Output the (x, y) coordinate of the center of the cell containing the given text.  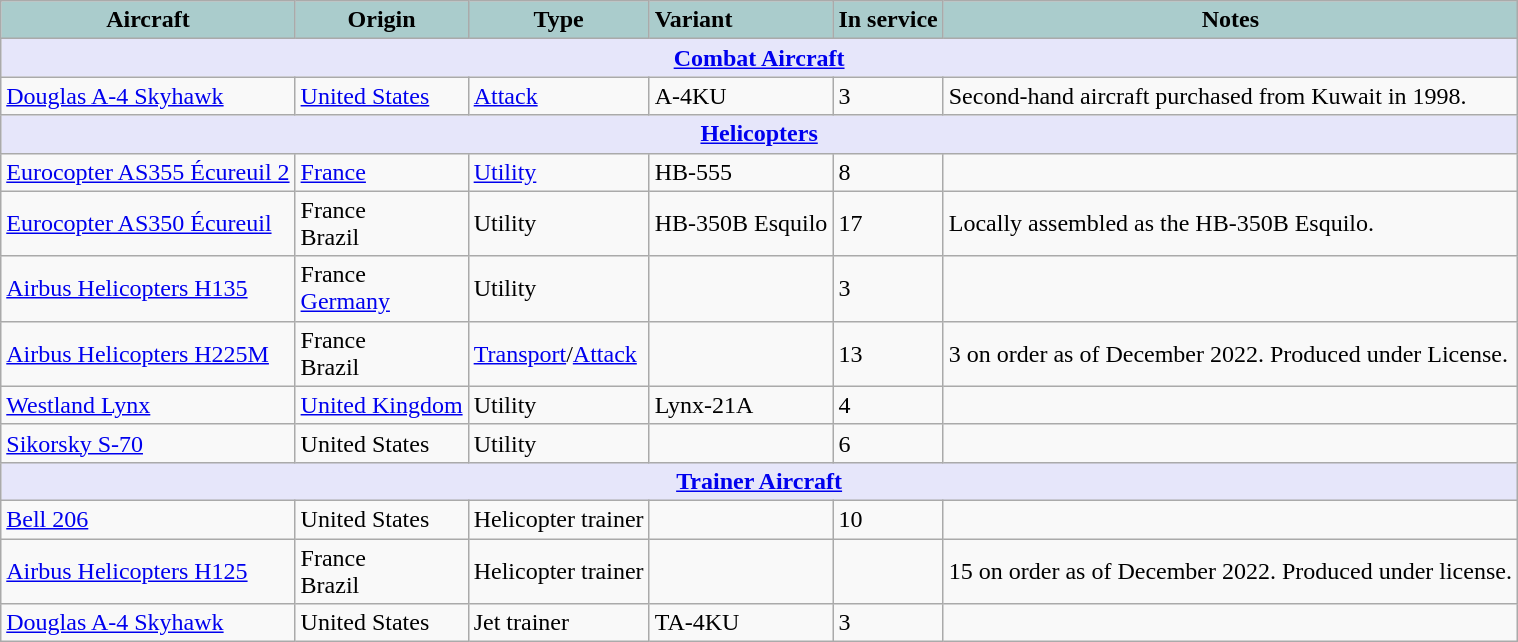
17 (888, 224)
6 (888, 443)
France (382, 172)
Aircraft (148, 20)
Lynx-21A (741, 405)
Type (558, 20)
Bell 206 (148, 519)
Second-hand aircraft purchased from Kuwait in 1998. (1230, 96)
Variant (741, 20)
8 (888, 172)
Airbus Helicopters H135 (148, 288)
Combat Aircraft (760, 58)
Sikorsky S-70 (148, 443)
Eurocopter AS355 Écureuil 2 (148, 172)
Trainer Aircraft (760, 481)
4 (888, 405)
Airbus Helicopters H225M (148, 354)
Transport/Attack (558, 354)
United Kingdom (382, 405)
A-4KU (741, 96)
Locally assembled as the HB-350B Esquilo. (1230, 224)
FranceGermany (382, 288)
Origin (382, 20)
10 (888, 519)
TA-4KU (741, 623)
HB-350B Esquilo (741, 224)
15 on order as of December 2022. Produced under license. (1230, 570)
Attack (558, 96)
Airbus Helicopters H125 (148, 570)
13 (888, 354)
Westland Lynx (148, 405)
Eurocopter AS350 Écureuil (148, 224)
HB-555 (741, 172)
Jet trainer (558, 623)
Helicopters (760, 134)
Notes (1230, 20)
In service (888, 20)
3 on order as of December 2022. Produced under License. (1230, 354)
